Extract the [X, Y] coordinate from the center of the cell holding the provided text.  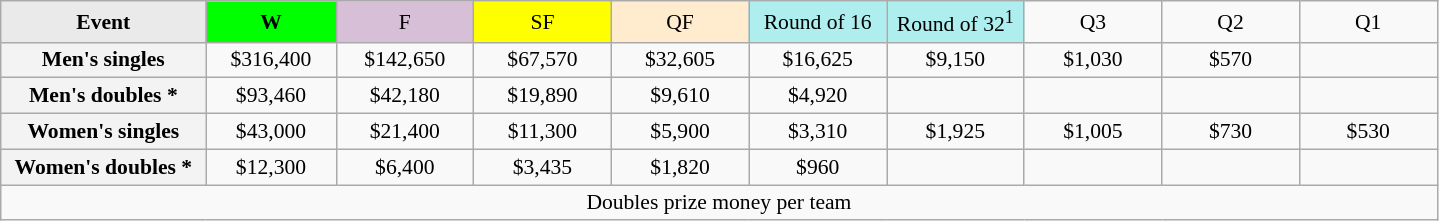
$9,610 [680, 96]
Q2 [1231, 22]
Men's doubles * [104, 96]
Q1 [1368, 22]
Round of 16 [818, 22]
$19,890 [543, 96]
$67,570 [543, 60]
W [271, 22]
$93,460 [271, 96]
Women's doubles * [104, 167]
Men's singles [104, 60]
$1,820 [680, 167]
$142,650 [405, 60]
$11,300 [543, 132]
$5,900 [680, 132]
$1,925 [955, 132]
F [405, 22]
Round of 321 [955, 22]
$4,920 [818, 96]
$960 [818, 167]
$9,150 [955, 60]
$42,180 [405, 96]
$16,625 [818, 60]
$570 [1231, 60]
SF [543, 22]
$316,400 [271, 60]
Q3 [1093, 22]
Doubles prize money per team [719, 203]
$730 [1231, 132]
QF [680, 22]
$32,605 [680, 60]
Women's singles [104, 132]
$12,300 [271, 167]
$43,000 [271, 132]
$3,435 [543, 167]
$3,310 [818, 132]
$6,400 [405, 167]
$1,030 [1093, 60]
Event [104, 22]
$21,400 [405, 132]
$530 [1368, 132]
$1,005 [1093, 132]
